Search for the cell housing the specified text and yield its [x, y] center coordinate. 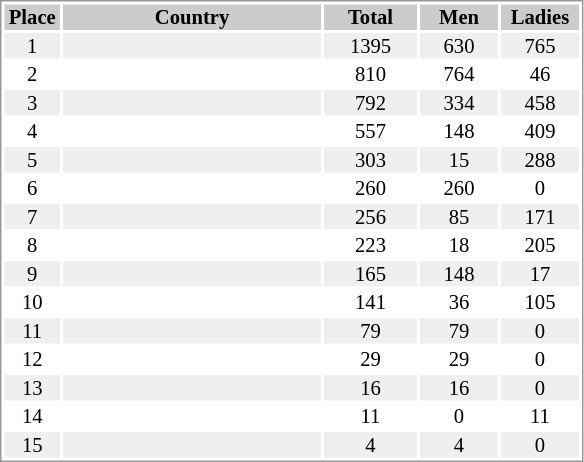
205 [540, 245]
792 [370, 103]
12 [32, 359]
Total [370, 17]
1 [32, 46]
8 [32, 245]
288 [540, 160]
1395 [370, 46]
3 [32, 103]
764 [459, 75]
171 [540, 217]
256 [370, 217]
458 [540, 103]
10 [32, 303]
Men [459, 17]
630 [459, 46]
810 [370, 75]
18 [459, 245]
6 [32, 189]
14 [32, 417]
13 [32, 388]
7 [32, 217]
Ladies [540, 17]
165 [370, 274]
Country [192, 17]
2 [32, 75]
105 [540, 303]
85 [459, 217]
46 [540, 75]
303 [370, 160]
36 [459, 303]
409 [540, 131]
557 [370, 131]
334 [459, 103]
9 [32, 274]
5 [32, 160]
141 [370, 303]
Place [32, 17]
223 [370, 245]
17 [540, 274]
765 [540, 46]
